Return [x, y] of the center of cell containing provided text 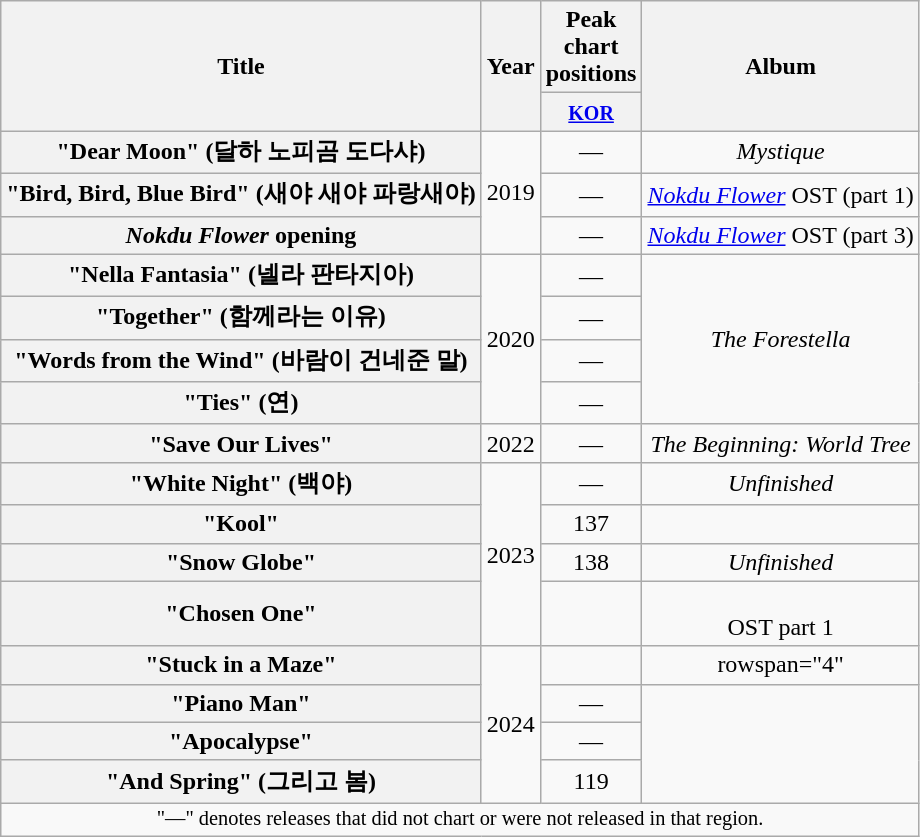
"Snow Globe" [241, 562]
"—" denotes releases that did not chart or were not released in that region. [460, 820]
Mystique [780, 152]
"Save Our Lives" [241, 443]
Peak chart positions [591, 47]
2020 [510, 339]
119 [591, 782]
Album [780, 66]
"Piano Man" [241, 703]
Year [510, 66]
Nokdu Flower opening [241, 235]
137 [591, 524]
"Dear Moon" (달하 노피곰 도다샤) [241, 152]
"Nella Fantasia" (넬라 판타지아) [241, 276]
rowspan="4" [780, 665]
"Apocalypse" [241, 741]
"Bird, Bird, Blue Bird" (새야 새야 파랑새야) [241, 194]
"Stuck in a Maze" [241, 665]
Title [241, 66]
Nokdu Flower OST (part 3) [780, 235]
OST part 1 [780, 614]
2019 [510, 192]
138 [591, 562]
KOR [591, 112]
Nokdu Flower OST (part 1) [780, 194]
"And Spring" (그리고 봄) [241, 782]
"Kool" [241, 524]
"Ties" (연) [241, 404]
The Beginning: World Tree [780, 443]
"Words from the Wind" (바람이 건네준 말) [241, 360]
The Forestella [780, 339]
"Together" (함께라는 이유) [241, 318]
2024 [510, 724]
"Chosen One" [241, 614]
2022 [510, 443]
"White Night" (백야) [241, 484]
2023 [510, 554]
